Extract the (X, Y) coordinate from the center of the cell holding the provided text.  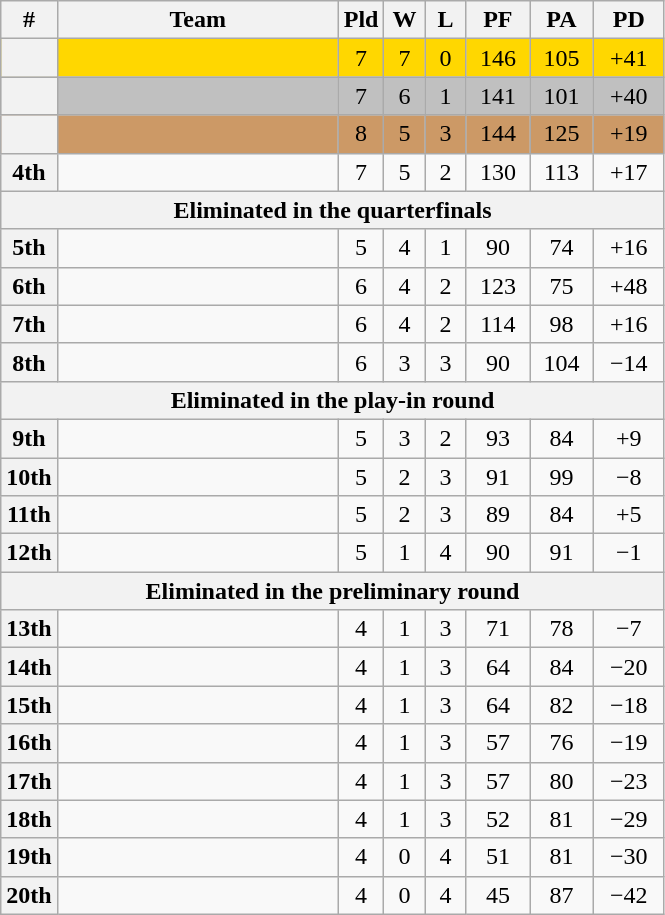
W (404, 20)
144 (498, 134)
99 (562, 477)
13th (29, 629)
# (29, 20)
104 (562, 362)
−42 (628, 895)
114 (498, 324)
5th (29, 248)
80 (562, 781)
PD (628, 20)
17th (29, 781)
−20 (628, 667)
+19 (628, 134)
L (446, 20)
74 (562, 248)
Team (198, 20)
15th (29, 705)
−23 (628, 781)
Eliminated in the quarterfinals (333, 210)
−30 (628, 857)
71 (498, 629)
12th (29, 553)
141 (498, 96)
11th (29, 515)
−19 (628, 743)
20th (29, 895)
Pld (361, 20)
93 (498, 438)
+40 (628, 96)
+41 (628, 58)
PA (562, 20)
−7 (628, 629)
8 (361, 134)
89 (498, 515)
125 (562, 134)
101 (562, 96)
87 (562, 895)
76 (562, 743)
+17 (628, 172)
18th (29, 819)
75 (562, 286)
51 (498, 857)
−8 (628, 477)
+5 (628, 515)
6th (29, 286)
−1 (628, 553)
14th (29, 667)
19th (29, 857)
+48 (628, 286)
105 (562, 58)
146 (498, 58)
16th (29, 743)
−29 (628, 819)
113 (562, 172)
52 (498, 819)
Eliminated in the play-in round (333, 400)
10th (29, 477)
8th (29, 362)
PF (498, 20)
Eliminated in the preliminary round (333, 591)
45 (498, 895)
78 (562, 629)
98 (562, 324)
7th (29, 324)
+9 (628, 438)
−14 (628, 362)
9th (29, 438)
4th (29, 172)
82 (562, 705)
−18 (628, 705)
130 (498, 172)
123 (498, 286)
